Scan for the cell matching the given text and deliver its (x, y) coordinate at center. 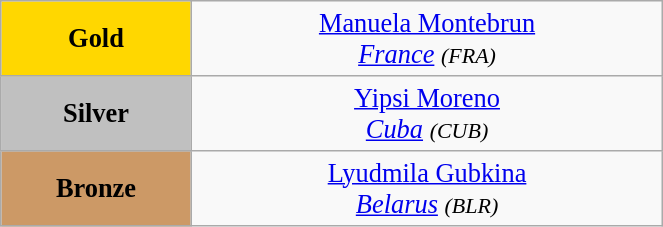
Yipsi MorenoCuba (CUB) (427, 112)
Lyudmila GubkinaBelarus (BLR) (427, 188)
Manuela MontebrunFrance (FRA) (427, 38)
Silver (96, 112)
Gold (96, 38)
Bronze (96, 188)
